Return [x, y] of the center of cell containing provided text 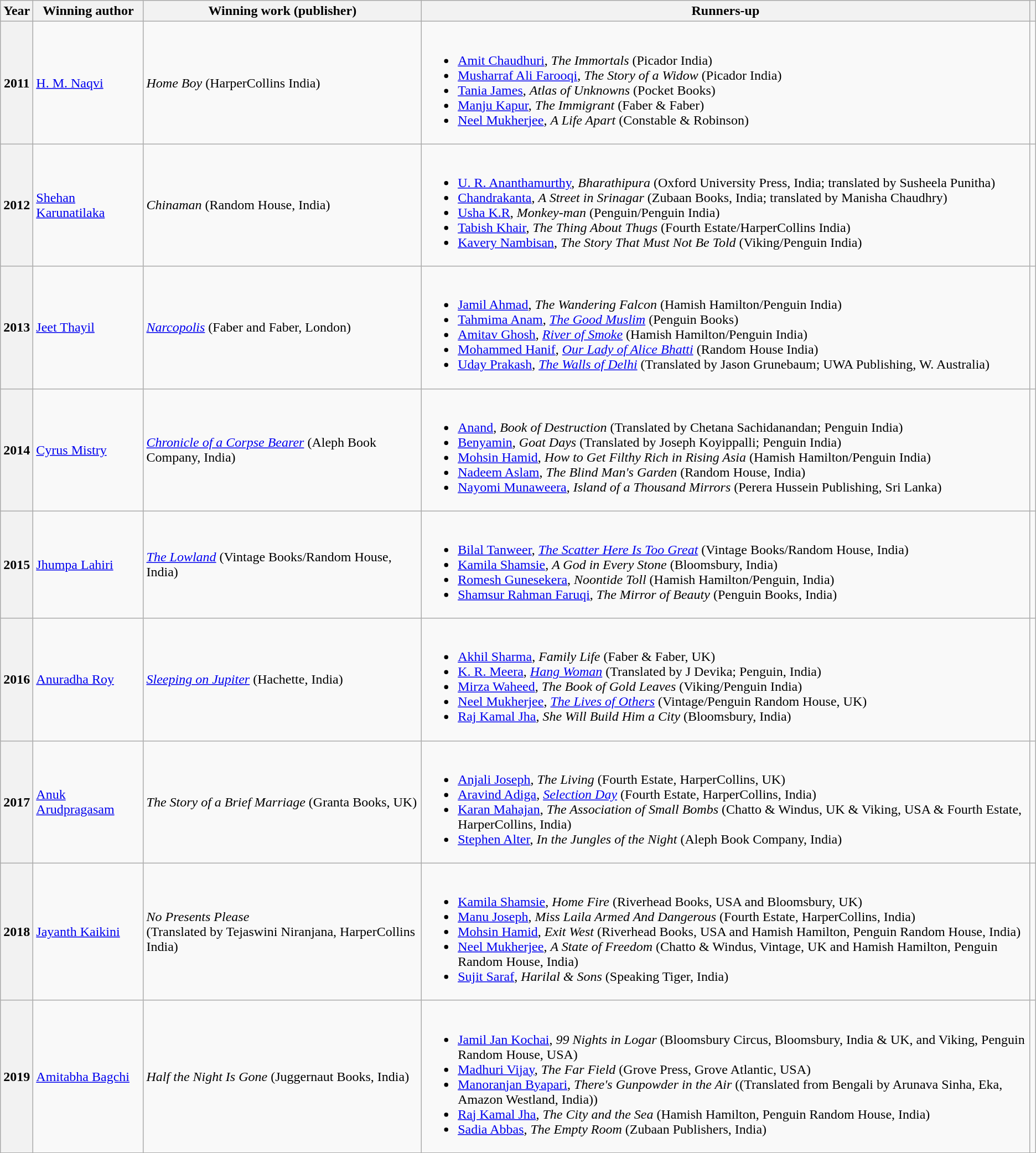
The Story of a Brief Marriage (Granta Books, UK) [282, 802]
2015 [17, 565]
Anuradha Roy [89, 680]
Narcopolis (Faber and Faber, London) [282, 328]
Winning work (publisher) [282, 11]
Half the Night Is Gone (Juggernaut Books, India) [282, 1076]
Anuk Arudpragasam [89, 802]
H. M. Naqvi [89, 83]
2016 [17, 680]
2019 [17, 1076]
Shehan Karunatilaka [89, 205]
Chronicle of a Corpse Bearer (Aleph Book Company, India) [282, 449]
Cyrus Mistry [89, 449]
2012 [17, 205]
The Lowland (Vintage Books/Random House, India) [282, 565]
Jayanth Kaikini [89, 932]
2017 [17, 802]
Amitabha Bagchi [89, 1076]
No Presents Please(Translated by Tejaswini Niranjana, HarperCollins India) [282, 932]
Jhumpa Lahiri [89, 565]
2014 [17, 449]
Year [17, 11]
2011 [17, 83]
Sleeping on Jupiter (Hachette, India) [282, 680]
Winning author [89, 11]
Chinaman (Random House, India) [282, 205]
2018 [17, 932]
Jeet Thayil [89, 328]
Runners-up [726, 11]
Home Boy (HarperCollins India) [282, 83]
2013 [17, 328]
